From the cell containing the given text, extract its center point as [x, y] coordinate. 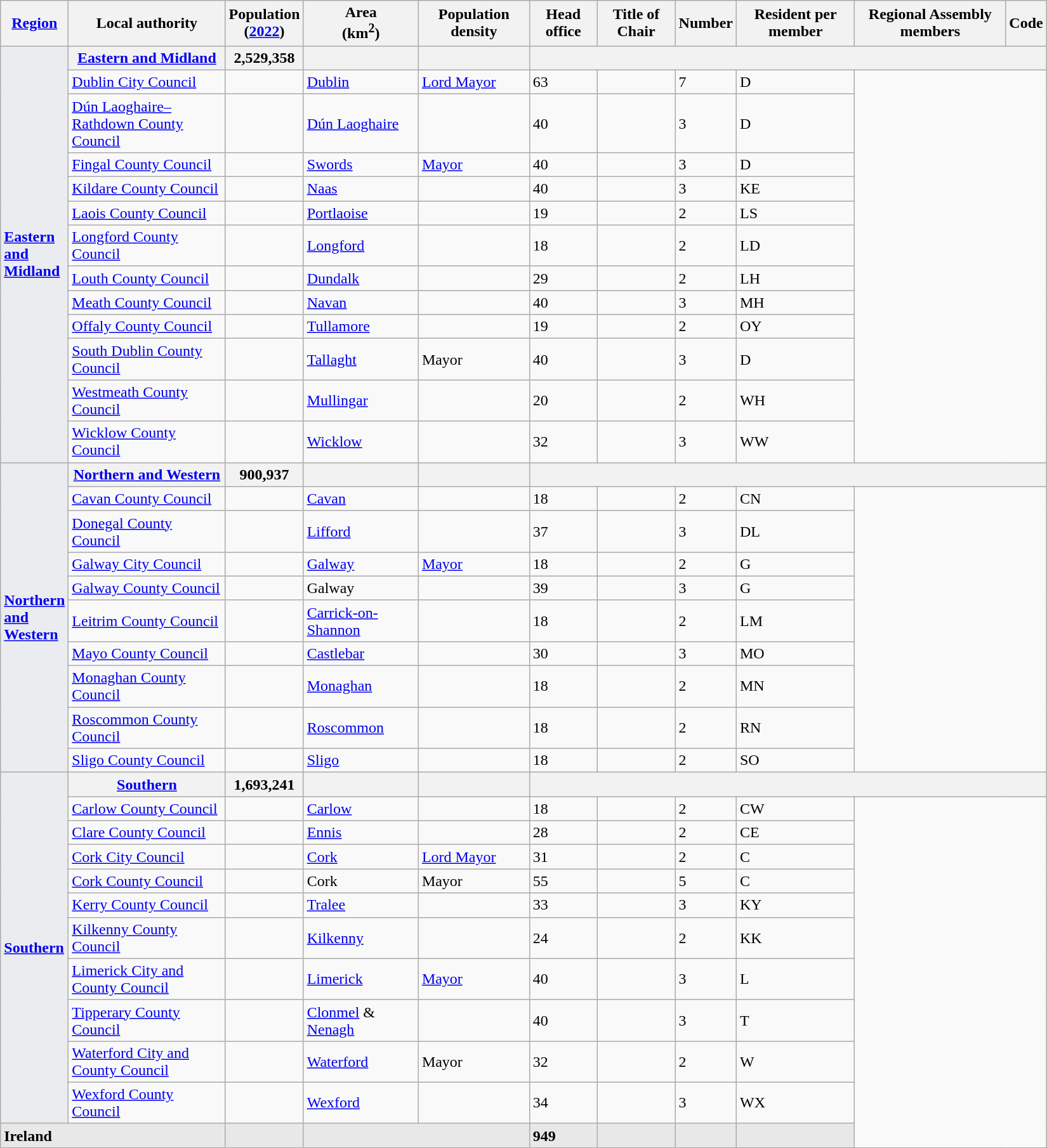
Region [34, 23]
KY [795, 905]
1,693,241 [264, 785]
Dún Laoghaire–Rathdown County Council [147, 123]
Kerry County Council [147, 905]
Carlow County Council [147, 809]
5 [706, 881]
Resident per member [795, 23]
WW [795, 441]
Longford [360, 246]
Westmeath County Council [147, 401]
Cavan [360, 499]
Limerick City and County Council [147, 979]
2,529,358 [264, 58]
Wicklow [360, 441]
Tralee [360, 905]
Meath County Council [147, 303]
Local authority [147, 23]
Limerick [360, 979]
Fingal County Council [147, 164]
28 [563, 833]
LH [795, 278]
CN [795, 499]
Kildare County Council [147, 189]
34 [563, 1102]
Naas [360, 189]
Dundalk [360, 278]
RN [795, 728]
31 [563, 857]
Carlow [360, 809]
WX [795, 1102]
Head office [563, 23]
Tallaght [360, 359]
63 [563, 82]
Population(2022) [264, 23]
KK [795, 937]
Laois County Council [147, 213]
Galway City Council [147, 564]
37 [563, 532]
Monaghan [360, 686]
Cork City Council [147, 857]
Offaly County Council [147, 327]
Donegal County Council [147, 532]
CW [795, 809]
MO [795, 653]
Roscommon [360, 728]
949 [563, 1135]
Kilkenny County Council [147, 937]
Sligo [360, 760]
Wicklow County Council [147, 441]
Longford County Council [147, 246]
Navan [360, 303]
LS [795, 213]
Title of Chair [636, 23]
Carrick-on-Shannon [360, 620]
Ennis [360, 833]
Sligo County Council [147, 760]
Dublin [360, 82]
7 [706, 82]
900,937 [264, 474]
Clare County Council [147, 833]
Dublin City Council [147, 82]
Castlebar [360, 653]
24 [563, 937]
Waterford [360, 1062]
55 [563, 881]
WH [795, 401]
Ireland [113, 1135]
MH [795, 303]
Galway County Council [147, 588]
Monaghan County Council [147, 686]
30 [563, 653]
Wexford [360, 1102]
Tipperary County Council [147, 1020]
Population density [473, 23]
Lifford [360, 532]
South Dublin County Council [147, 359]
MN [795, 686]
Mayo County Council [147, 653]
CE [795, 833]
Number [706, 23]
Dún Laoghaire [360, 123]
Leitrim County Council [147, 620]
W [795, 1062]
Portlaoise [360, 213]
Cork County Council [147, 881]
Wexford County Council [147, 1102]
Louth County Council [147, 278]
Tullamore [360, 327]
Waterford City and County Council [147, 1062]
29 [563, 278]
39 [563, 588]
Swords [360, 164]
LM [795, 620]
L [795, 979]
Regional Assembly members [930, 23]
SO [795, 760]
Clonmel & Nenagh [360, 1020]
Area(km2) [360, 23]
20 [563, 401]
Mullingar [360, 401]
LD [795, 246]
Cavan County Council [147, 499]
OY [795, 327]
T [795, 1020]
DL [795, 532]
Roscommon County Council [147, 728]
KE [795, 189]
Code [1026, 23]
Kilkenny [360, 937]
33 [563, 905]
